For the text-containing cell, return its midpoint in [x, y] coordinate format. 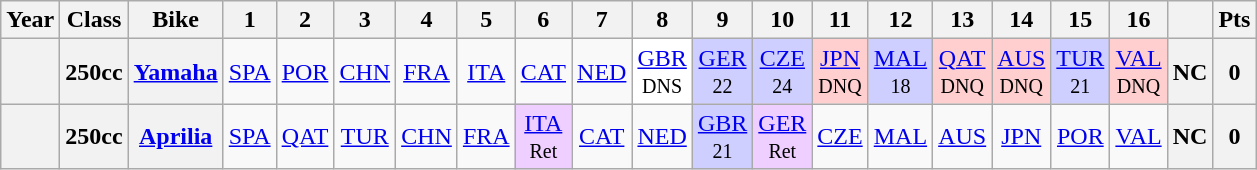
3 [365, 20]
Aprilia [176, 136]
AUSDNQ [1022, 72]
4 [427, 20]
9 [722, 20]
10 [782, 20]
15 [1080, 20]
Bike [176, 20]
TUR21 [1080, 72]
2 [305, 20]
JPN [1022, 136]
6 [543, 20]
Year [30, 20]
VAL [1138, 136]
5 [486, 20]
QATDNQ [962, 72]
7 [602, 20]
JPNDNQ [840, 72]
MAL [900, 136]
QAT [305, 136]
GBRDNS [662, 72]
ITARet [543, 136]
12 [900, 20]
Pts [1234, 20]
GBR21 [722, 136]
VALDNQ [1138, 72]
MAL18 [900, 72]
16 [1138, 20]
14 [1022, 20]
GERRet [782, 136]
8 [662, 20]
Class [94, 20]
1 [250, 20]
TUR [365, 136]
CZE24 [782, 72]
13 [962, 20]
11 [840, 20]
Yamaha [176, 72]
GER22 [722, 72]
ITA [486, 72]
AUS [962, 136]
CZE [840, 136]
